Locate the cell with the specified text and output its [x, y] center coordinate. 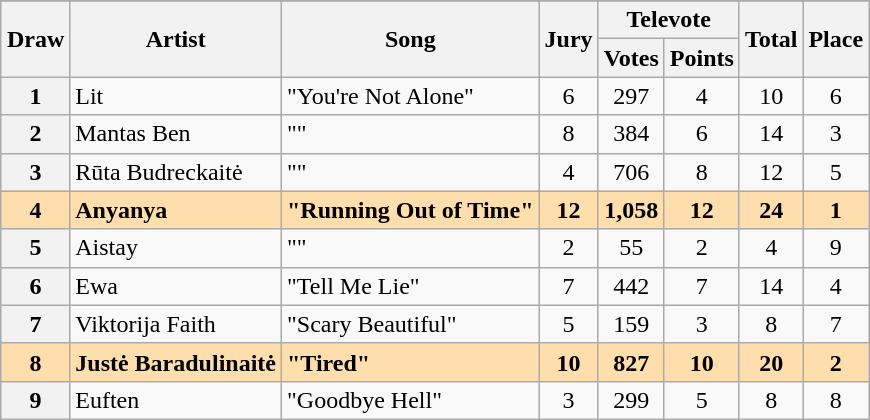
"Running Out of Time" [411, 210]
Jury [568, 39]
Draw [35, 39]
"You're Not Alone" [411, 96]
55 [631, 248]
Televote [668, 20]
Mantas Ben [176, 134]
442 [631, 286]
Place [836, 39]
"Tired" [411, 362]
Song [411, 39]
1,058 [631, 210]
Artist [176, 39]
Aistay [176, 248]
706 [631, 172]
Rūta Budreckaitė [176, 172]
299 [631, 400]
159 [631, 324]
Viktorija Faith [176, 324]
Lit [176, 96]
827 [631, 362]
"Tell Me Lie" [411, 286]
Votes [631, 58]
Euften [176, 400]
Ewa [176, 286]
Justė Baradulinaitė [176, 362]
"Goodbye Hell" [411, 400]
297 [631, 96]
Points [702, 58]
"Scary Beautiful" [411, 324]
20 [771, 362]
Total [771, 39]
24 [771, 210]
384 [631, 134]
Anyanya [176, 210]
